Determine the [x, y] coordinate at the center of the cell enclosing the given text.  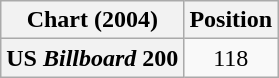
Position [231, 20]
Chart (2004) [92, 20]
118 [231, 58]
US Billboard 200 [92, 58]
